Scan for the cell matching the given text and deliver its [x, y] coordinate at center. 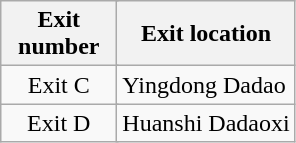
Yingdong Dadao [206, 85]
Exit number [59, 34]
Exit D [59, 123]
Exit C [59, 85]
Exit location [206, 34]
Huanshi Dadaoxi [206, 123]
